Return the (X, Y) coordinate for the center point of the cell that contains the specified text.  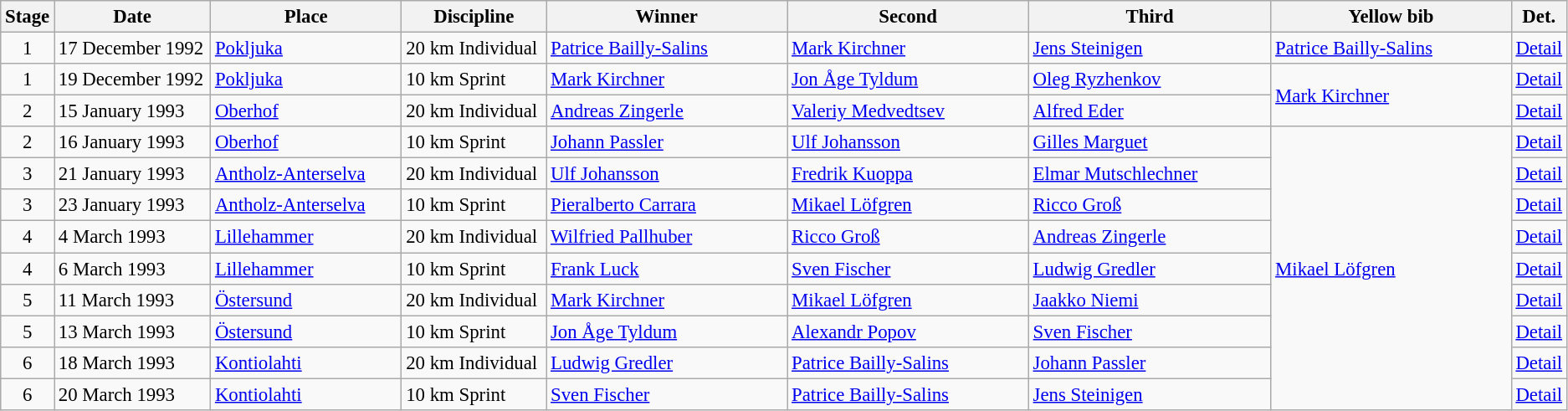
Date (132, 17)
Pieralberto Carrara (667, 205)
20 March 1993 (132, 394)
Gilles Marguet (1150, 142)
Jaakko Niemi (1150, 300)
Oleg Ryzhenkov (1150, 80)
Stage (28, 17)
Yellow bib (1391, 17)
Discipline (474, 17)
Winner (667, 17)
19 December 1992 (132, 80)
16 January 1993 (132, 142)
13 March 1993 (132, 331)
Wilfried Pallhuber (667, 237)
Place (306, 17)
18 March 1993 (132, 362)
Second (909, 17)
Alexandr Popov (909, 331)
15 January 1993 (132, 111)
Alfred Eder (1150, 111)
Valeriy Medvedtsev (909, 111)
17 December 1992 (132, 49)
Det. (1539, 17)
Third (1150, 17)
6 March 1993 (132, 269)
4 March 1993 (132, 237)
Fredrik Kuoppa (909, 174)
Frank Luck (667, 269)
Elmar Mutschlechner (1150, 174)
11 March 1993 (132, 300)
21 January 1993 (132, 174)
23 January 1993 (132, 205)
